Provide the [X, Y] coordinate of the cell's center where the given text is located.  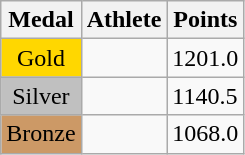
1140.5 [206, 96]
Athlete [124, 20]
Medal [41, 20]
Bronze [41, 134]
Points [206, 20]
1201.0 [206, 58]
Silver [41, 96]
1068.0 [206, 134]
Gold [41, 58]
